Output the (x, y) coordinate of the center of the cell containing the given text.  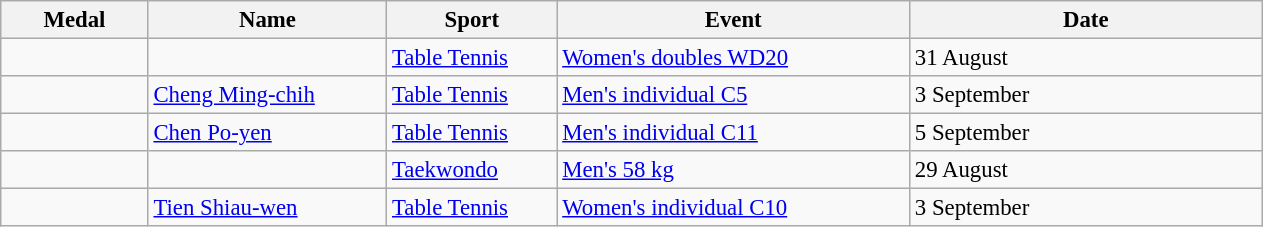
Event (734, 20)
Cheng Ming-chih (268, 95)
Women's doubles WD20 (734, 58)
Chen Po-yen (268, 133)
31 August (1086, 58)
Men's individual C5 (734, 95)
Date (1086, 20)
29 August (1086, 170)
Men's 58 kg (734, 170)
Women's individual C10 (734, 208)
Sport (472, 20)
Name (268, 20)
Medal (74, 20)
Tien Shiau-wen (268, 208)
Men's individual C11 (734, 133)
Taekwondo (472, 170)
5 September (1086, 133)
